Capture the cell that displays the provided text and extract its (X, Y) central coordinate. 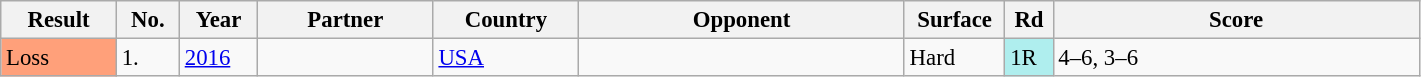
Surface (954, 20)
Loss (59, 58)
1R (1029, 58)
Opponent (742, 20)
No. (148, 20)
Rd (1029, 20)
1. (148, 58)
2016 (218, 58)
Hard (954, 58)
Country (506, 20)
Score (1236, 20)
4–6, 3–6 (1236, 58)
Partner (346, 20)
USA (506, 58)
Year (218, 20)
Result (59, 20)
